Locate the cell with the specified text and output its [X, Y] center coordinate. 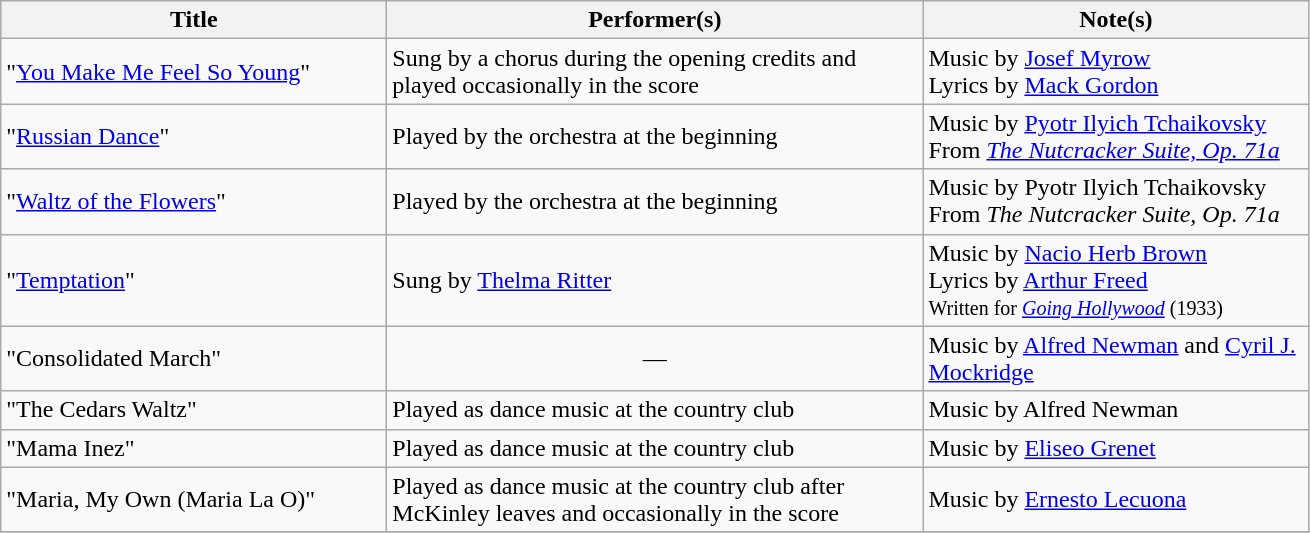
Music by Alfred Newman and Cyril J. Mockridge [1116, 358]
Sung by Thelma Ritter [655, 280]
Music by Josef MyrowLyrics by Mack Gordon [1116, 72]
Note(s) [1116, 20]
Music by Ernesto Lecuona [1116, 500]
Sung by a chorus during the opening credits and played occasionally in the score [655, 72]
"Mama Inez" [194, 448]
Played as dance music at the country club after McKinley leaves and occasionally in the score [655, 500]
Performer(s) [655, 20]
— [655, 358]
"You Make Me Feel So Young" [194, 72]
Music by Eliseo Grenet [1116, 448]
"Waltz of the Flowers" [194, 202]
"Consolidated March" [194, 358]
Music by Alfred Newman [1116, 410]
"The Cedars Waltz" [194, 410]
"Russian Dance" [194, 136]
"Maria, My Own (Maria La O)" [194, 500]
Title [194, 20]
"Temptation" [194, 280]
Music by Nacio Herb BrownLyrics by Arthur FreedWritten for Going Hollywood (1933) [1116, 280]
